Extract the [X, Y] coordinate from the center of the cell holding the provided text.  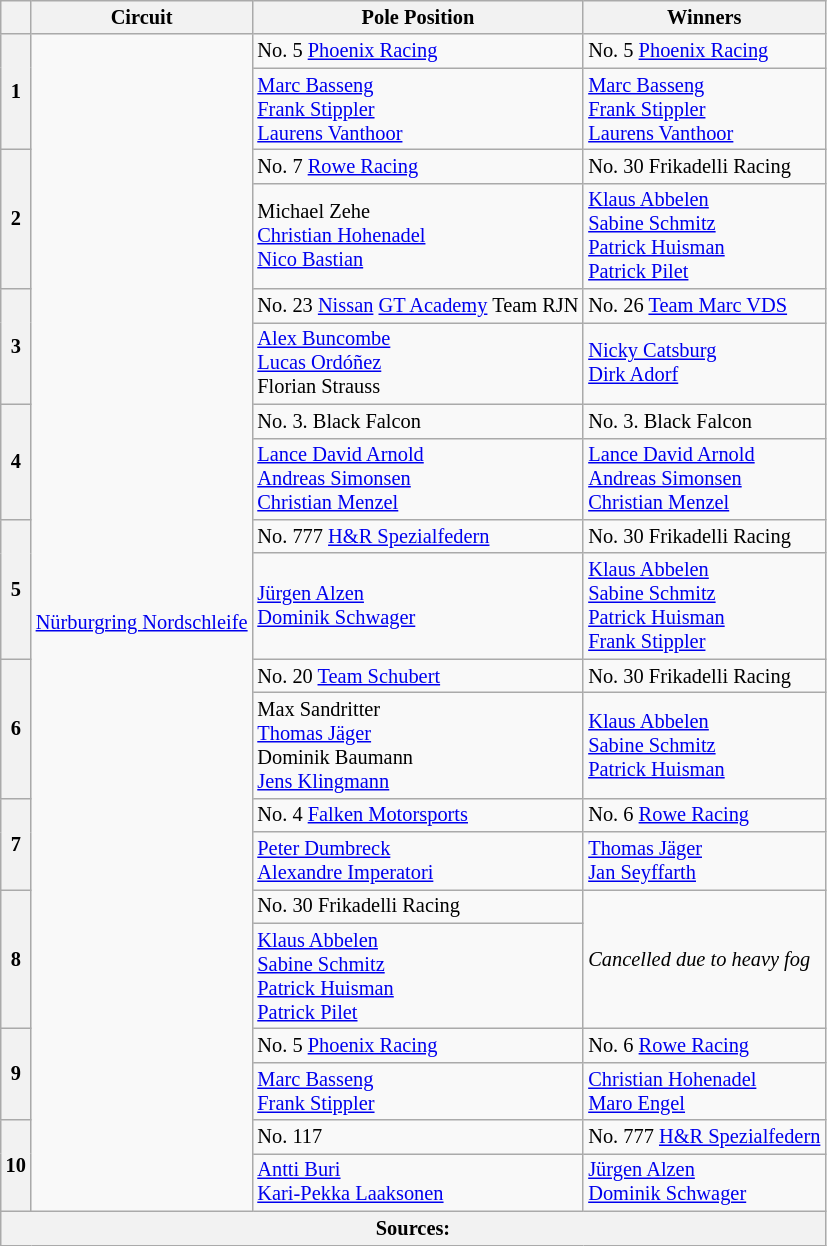
5 [16, 588]
1 [16, 92]
No. 117 [418, 1137]
Nicky Catsburg Dirk Adorf [704, 363]
No. 4 Falken Motorsports [418, 815]
No. 20 Team Schubert [418, 676]
Sources: [413, 1228]
Max Sandritter Thomas Jäger Dominik Baumann Jens Klingmann [418, 745]
9 [16, 1074]
Cancelled due to heavy fog [704, 958]
Marc Basseng Frank Stippler [418, 1091]
10 [16, 1166]
Alex Buncombe Lucas Ordóñez Florian Strauss [418, 363]
No. 23 Nissan GT Academy Team RJN [418, 306]
Pole Position [418, 17]
Christian Hohenadel Maro Engel [704, 1091]
Klaus Abbelen Sabine Schmitz Patrick Huisman Frank Stippler [704, 606]
Michael Zehe Christian Hohenadel Nico Bastian [418, 236]
8 [16, 958]
Peter Dumbreck Alexandre Imperatori [418, 861]
Klaus Abbelen Sabine Schmitz Patrick Huisman [704, 745]
Nürburgring Nordschleife [142, 622]
4 [16, 462]
No. 26 Team Marc VDS [704, 306]
Winners [704, 17]
Antti Buri Kari-Pekka Laaksonen [418, 1182]
7 [16, 844]
6 [16, 728]
Thomas Jäger Jan Seyffarth [704, 861]
No. 7 Rowe Racing [418, 166]
2 [16, 218]
Circuit [142, 17]
3 [16, 346]
